Capture the cell that displays the provided text and extract its [x, y] central coordinate. 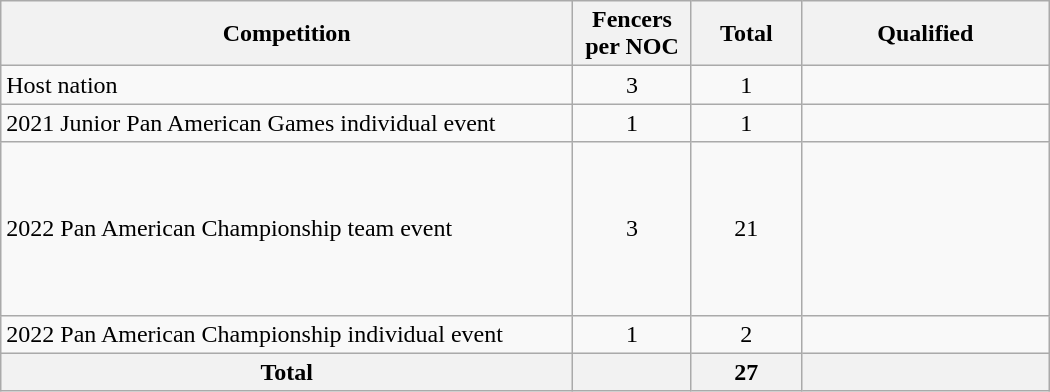
Host nation [287, 85]
Competition [287, 34]
2021 Junior Pan American Games individual event [287, 123]
Fencers per NOC [632, 34]
21 [746, 228]
2022 Pan American Championship team event [287, 228]
2022 Pan American Championship individual event [287, 334]
27 [746, 372]
2 [746, 334]
Qualified [925, 34]
